Capture the cell that displays the provided text and extract its [X, Y] central coordinate. 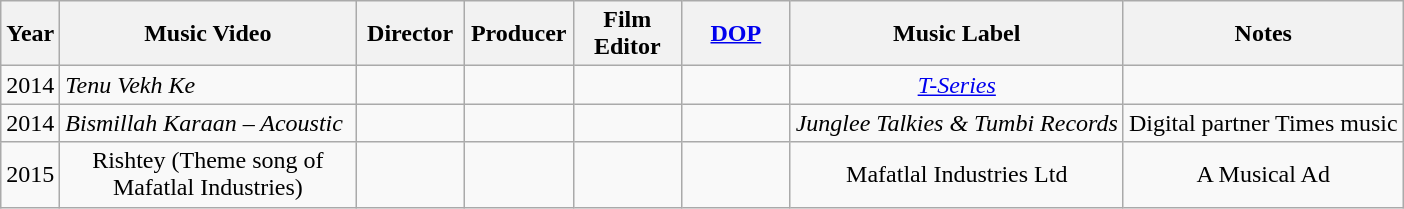
Music Video [208, 34]
Tenu Vekh Ke [208, 85]
Notes [1263, 34]
Year [30, 34]
Mafatlal Industries Ltd [956, 174]
A Musical Ad [1263, 174]
Bismillah Karaan – Acoustic [208, 123]
Music Label [956, 34]
Producer [518, 34]
Film Editor [628, 34]
Rishtey (Theme song of Mafatlal Industries) [208, 174]
Junglee Talkies & Tumbi Records [956, 123]
T-Series [956, 85]
DOP [736, 34]
Digital partner Times music [1263, 123]
Director [410, 34]
2015 [30, 174]
